Detect which cell encompasses the target text, then output its (X, Y) center coordinate. 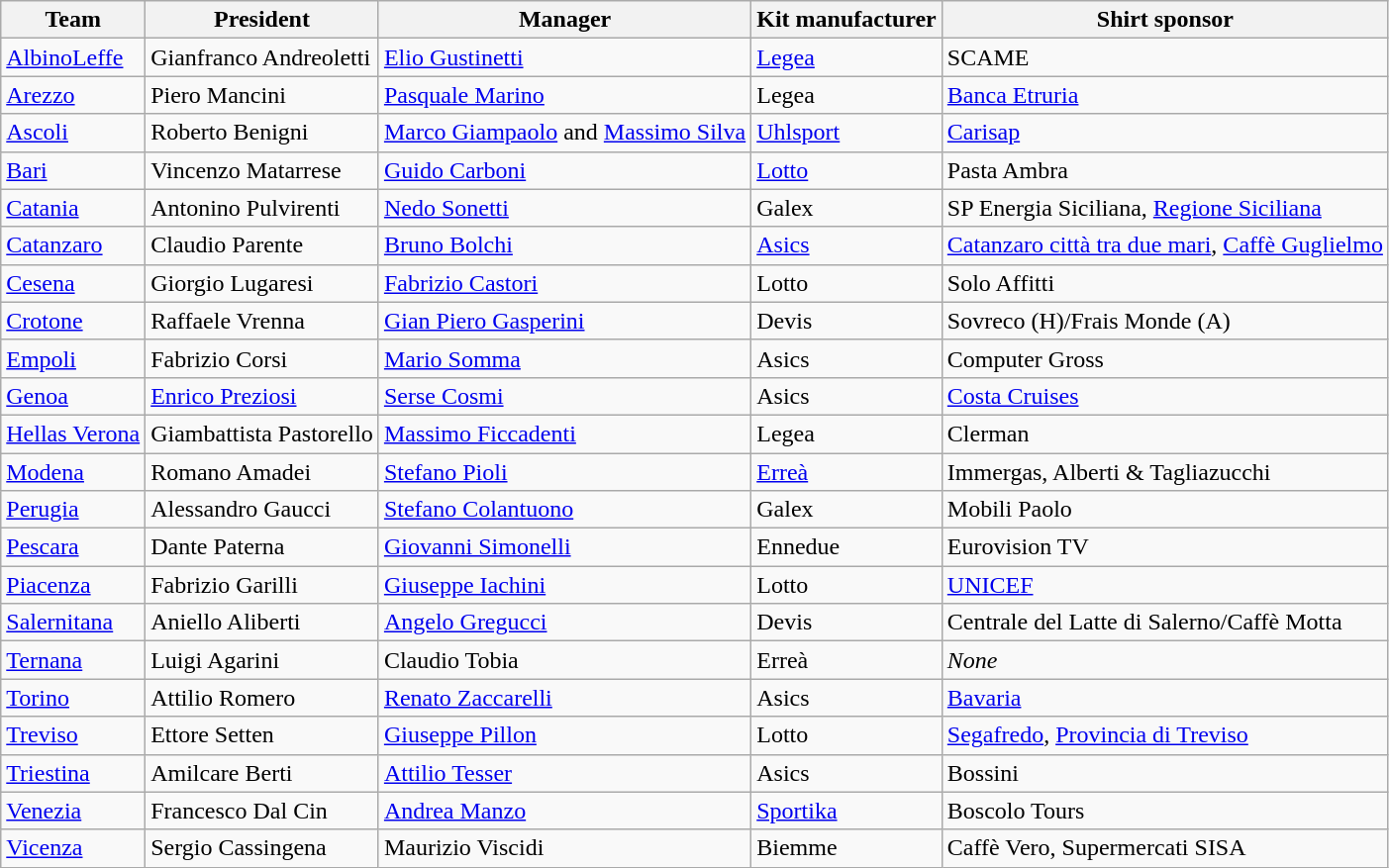
Angelo Gregucci (564, 623)
President (262, 20)
Attilio Romero (262, 698)
Modena (73, 472)
Bari (73, 170)
Torino (73, 698)
Roberto Benigni (262, 133)
Caffè Vero, Supermercati SISA (1164, 848)
Kit manufacturer (847, 20)
Carisap (1164, 133)
Andrea Manzo (564, 811)
SP Energia Siciliana, Regione Siciliana (1164, 208)
Stefano Colantuono (564, 510)
Nedo Sonetti (564, 208)
Ettore Setten (262, 735)
Computer Gross (1164, 358)
Manager (564, 20)
Centrale del Latte di Salerno/Caffè Motta (1164, 623)
Guido Carboni (564, 170)
Gian Piero Gasperini (564, 321)
Mario Somma (564, 358)
Bruno Bolchi (564, 245)
Maurizio Viscidi (564, 848)
Enrico Preziosi (262, 396)
Antonino Pulvirenti (262, 208)
Venezia (73, 811)
Gianfranco Andreoletti (262, 57)
Dante Paterna (262, 547)
Cesena (73, 283)
Hellas Verona (73, 434)
Renato Zaccarelli (564, 698)
Claudio Tobia (564, 660)
Treviso (73, 735)
Amilcare Berti (262, 773)
Piero Mancini (262, 95)
Catanzaro città tra due mari, Caffè Guglielmo (1164, 245)
Genoa (73, 396)
Team (73, 20)
Fabrizio Castori (564, 283)
Giovanni Simonelli (564, 547)
None (1164, 660)
Solo Affitti (1164, 283)
Salernitana (73, 623)
Crotone (73, 321)
Ennedue (847, 547)
AlbinoLeffe (73, 57)
Empoli (73, 358)
Perugia (73, 510)
Arezzo (73, 95)
Raffaele Vrenna (262, 321)
Segafredo, Provincia di Treviso (1164, 735)
Piacenza (73, 585)
Giuseppe Pillon (564, 735)
UNICEF (1164, 585)
Biemme (847, 848)
Sovreco (H)/Frais Monde (A) (1164, 321)
Costa Cruises (1164, 396)
Catania (73, 208)
Mobili Paolo (1164, 510)
Massimo Ficcadenti (564, 434)
Triestina (73, 773)
Giuseppe Iachini (564, 585)
Stefano Pioli (564, 472)
Serse Cosmi (564, 396)
Francesco Dal Cin (262, 811)
Claudio Parente (262, 245)
Pasquale Marino (564, 95)
Pasta Ambra (1164, 170)
Vincenzo Matarrese (262, 170)
Catanzaro (73, 245)
Sportika (847, 811)
Pescara (73, 547)
Sergio Cassingena (262, 848)
Boscolo Tours (1164, 811)
Vicenza (73, 848)
Immergas, Alberti & Tagliazucchi (1164, 472)
Eurovision TV (1164, 547)
Aniello Aliberti (262, 623)
Attilio Tesser (564, 773)
Bossini (1164, 773)
Luigi Agarini (262, 660)
Elio Gustinetti (564, 57)
Banca Etruria (1164, 95)
SCAME (1164, 57)
Giorgio Lugaresi (262, 283)
Fabrizio Corsi (262, 358)
Ternana (73, 660)
Bavaria (1164, 698)
Shirt sponsor (1164, 20)
Uhlsport (847, 133)
Ascoli (73, 133)
Alessandro Gaucci (262, 510)
Fabrizio Garilli (262, 585)
Marco Giampaolo and Massimo Silva (564, 133)
Giambattista Pastorello (262, 434)
Clerman (1164, 434)
Romano Amadei (262, 472)
